Return the [x, y] coordinate for the center point of the cell that contains the specified text.  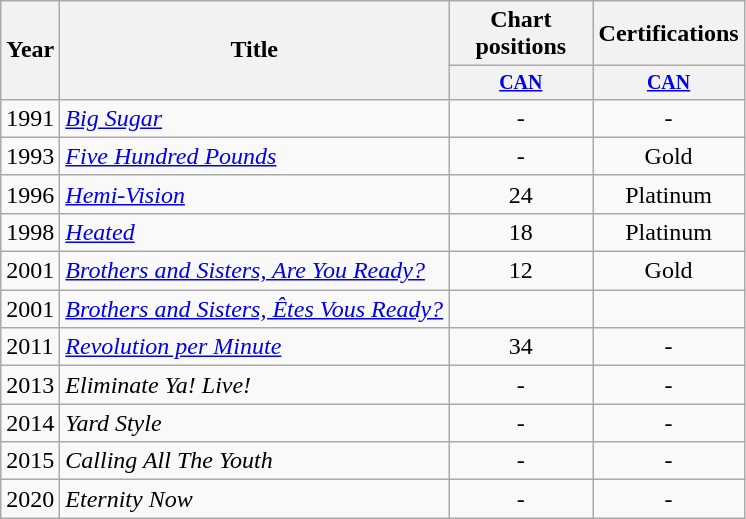
Brothers and Sisters, Êtes Vous Ready? [254, 309]
24 [521, 194]
Big Sugar [254, 118]
Revolution per Minute [254, 347]
1991 [30, 118]
Calling All The Youth [254, 461]
18 [521, 232]
Yard Style [254, 423]
12 [521, 271]
1998 [30, 232]
Five Hundred Pounds [254, 156]
Chart positions [521, 34]
1996 [30, 194]
Brothers and Sisters, Are You Ready? [254, 271]
2013 [30, 385]
34 [521, 347]
2020 [30, 499]
Year [30, 50]
2011 [30, 347]
Hemi-Vision [254, 194]
2015 [30, 461]
Heated [254, 232]
2014 [30, 423]
Certifications [668, 34]
1993 [30, 156]
Eliminate Ya! Live! [254, 385]
Eternity Now [254, 499]
Title [254, 50]
